For the text-containing cell, return its midpoint in (x, y) coordinate format. 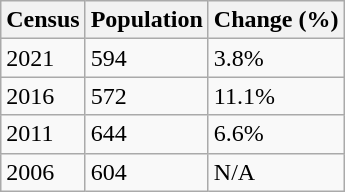
572 (146, 96)
644 (146, 134)
594 (146, 58)
Change (%) (276, 20)
11.1% (276, 96)
2016 (43, 96)
604 (146, 172)
Population (146, 20)
2021 (43, 58)
3.8% (276, 58)
6.6% (276, 134)
2006 (43, 172)
Census (43, 20)
N/A (276, 172)
2011 (43, 134)
